Extract the [x, y] coordinate from the center of the cell holding the provided text.  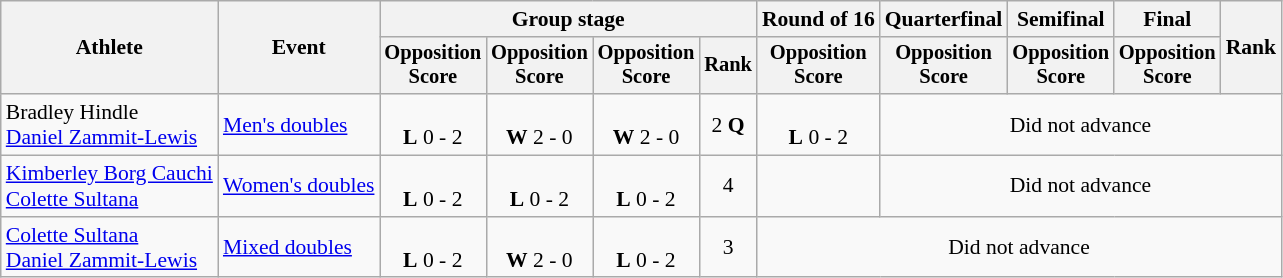
Kimberley Borg CauchiColette Sultana [110, 186]
Men's doubles [299, 124]
Group stage [568, 19]
Colette SultanaDaniel Zammit-Lewis [110, 248]
Semifinal [1060, 19]
Bradley HindleDaniel Zammit-Lewis [110, 124]
Event [299, 48]
4 [728, 186]
Women's doubles [299, 186]
Final [1168, 19]
Quarterfinal [944, 19]
3 [728, 248]
Mixed doubles [299, 248]
Round of 16 [818, 19]
2 Q [728, 124]
Athlete [110, 48]
